Capture the cell that displays the provided text and extract its (X, Y) central coordinate. 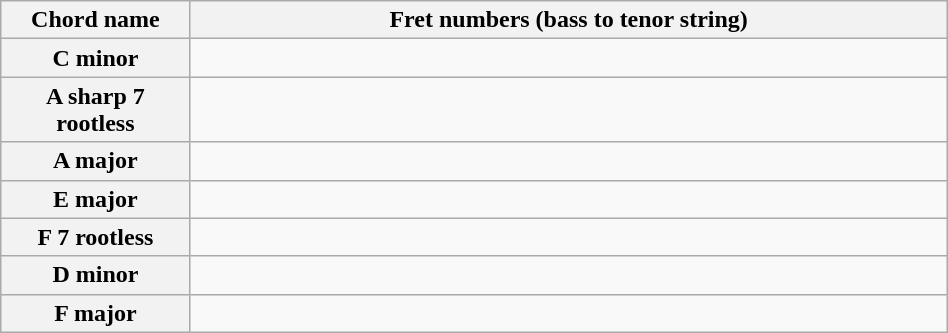
A sharp 7 rootless (96, 110)
F major (96, 313)
D minor (96, 275)
A major (96, 161)
C minor (96, 58)
E major (96, 199)
F 7 rootless (96, 237)
Chord name (96, 20)
Fret numbers (bass to tenor string) (568, 20)
